Extract the [X, Y] coordinate from the center of the cell holding the provided text.  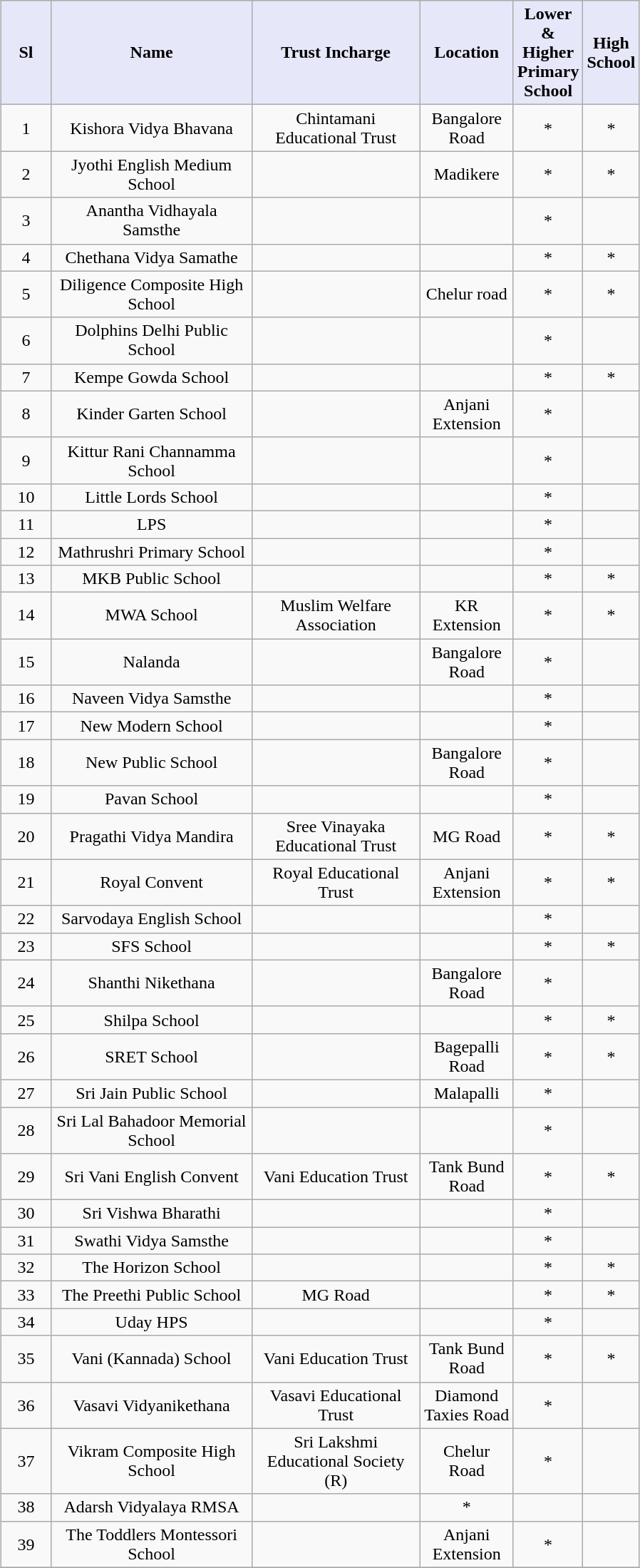
14 [26, 616]
32 [26, 1268]
Sri Vani English Convent [151, 1177]
Pavan School [151, 799]
12 [26, 551]
38 [26, 1507]
Muslim Welfare Association [336, 616]
Uday HPS [151, 1322]
29 [26, 1177]
13 [26, 579]
1 [26, 128]
26 [26, 1057]
Chintamani Educational Trust [336, 128]
19 [26, 799]
MKB Public School [151, 579]
Malapalli [466, 1093]
7 [26, 377]
Nalanda [151, 662]
The Preethi Public School [151, 1295]
Lower & Higher Primary School [548, 53]
Vasavi Vidyanikethana [151, 1405]
3 [26, 221]
6 [26, 341]
9 [26, 461]
8 [26, 414]
22 [26, 919]
Kittur Rani Channamma School [151, 461]
Trust Incharge [336, 53]
SFS School [151, 946]
24 [26, 983]
Vani (Kannada) School [151, 1359]
Mathrushri Primary School [151, 551]
11 [26, 524]
2 [26, 174]
31 [26, 1241]
33 [26, 1295]
15 [26, 662]
17 [26, 726]
Diamond Taxies Road [466, 1405]
Chelur road [466, 294]
Shilpa School [151, 1020]
The Horizon School [151, 1268]
Vasavi Educational Trust [336, 1405]
Dolphins Delhi Public School [151, 341]
Little Lords School [151, 497]
Sarvodaya English School [151, 919]
21 [26, 883]
Jyothi English Medium School [151, 174]
The Toddlers Montessori School [151, 1544]
SRET School [151, 1057]
27 [26, 1093]
Chelur Road [466, 1461]
16 [26, 699]
5 [26, 294]
Naveen Vidya Samsthe [151, 699]
KR Extension [466, 616]
18 [26, 763]
10 [26, 497]
28 [26, 1129]
Royal Convent [151, 883]
Swathi Vidya Samsthe [151, 1241]
35 [26, 1359]
37 [26, 1461]
Sri Jain Public School [151, 1093]
High School [611, 53]
Kishora Vidya Bhavana [151, 128]
4 [26, 257]
LPS [151, 524]
Sl [26, 53]
34 [26, 1322]
Sri Lakshmi Educational Society (R) [336, 1461]
Bagepalli Road [466, 1057]
Chethana Vidya Samathe [151, 257]
Vikram Composite High School [151, 1461]
Anantha Vidhayala Samsthe [151, 221]
Kinder Garten School [151, 414]
MWA School [151, 616]
23 [26, 946]
Madikere [466, 174]
Location [466, 53]
Sri Lal Bahadoor Memorial School [151, 1129]
39 [26, 1544]
36 [26, 1405]
Kempe Gowda School [151, 377]
New Public School [151, 763]
Name [151, 53]
Adarsh Vidyalaya RMSA [151, 1507]
Sree Vinayaka Educational Trust [336, 836]
25 [26, 1020]
Pragathi Vidya Mandira [151, 836]
Royal Educational Trust [336, 883]
30 [26, 1214]
Sri Vishwa Bharathi [151, 1214]
Shanthi Nikethana [151, 983]
20 [26, 836]
Diligence Composite High School [151, 294]
New Modern School [151, 726]
